Return the (X, Y) coordinate for the center point of the cell that contains the specified text.  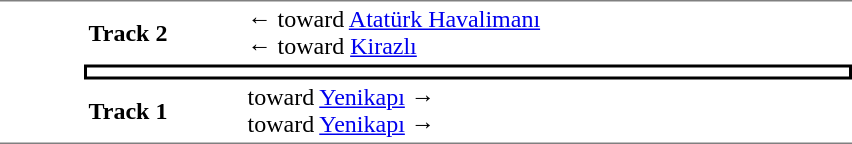
Track 2 (164, 32)
toward Yenikapı → toward Yenikapı → (548, 112)
← toward Atatürk Havalimanı ← toward Kirazlı (548, 32)
Track 1 (164, 112)
